Detect which cell encompasses the target text, then output its (x, y) center coordinate. 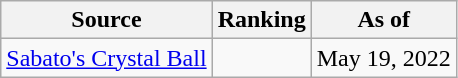
May 19, 2022 (384, 58)
Source (106, 20)
Ranking (262, 20)
As of (384, 20)
Sabato's Crystal Ball (106, 58)
